Detect which cell encompasses the target text, then output its (x, y) center coordinate. 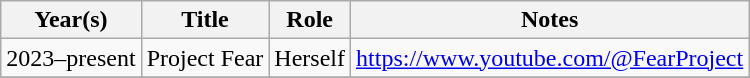
Notes (550, 20)
Title (205, 20)
Year(s) (71, 20)
https://www.youtube.com/@FearProject (550, 58)
Project Fear (205, 58)
Herself (310, 58)
Role (310, 20)
2023–present (71, 58)
